Detect which cell encompasses the target text, then output its (X, Y) center coordinate. 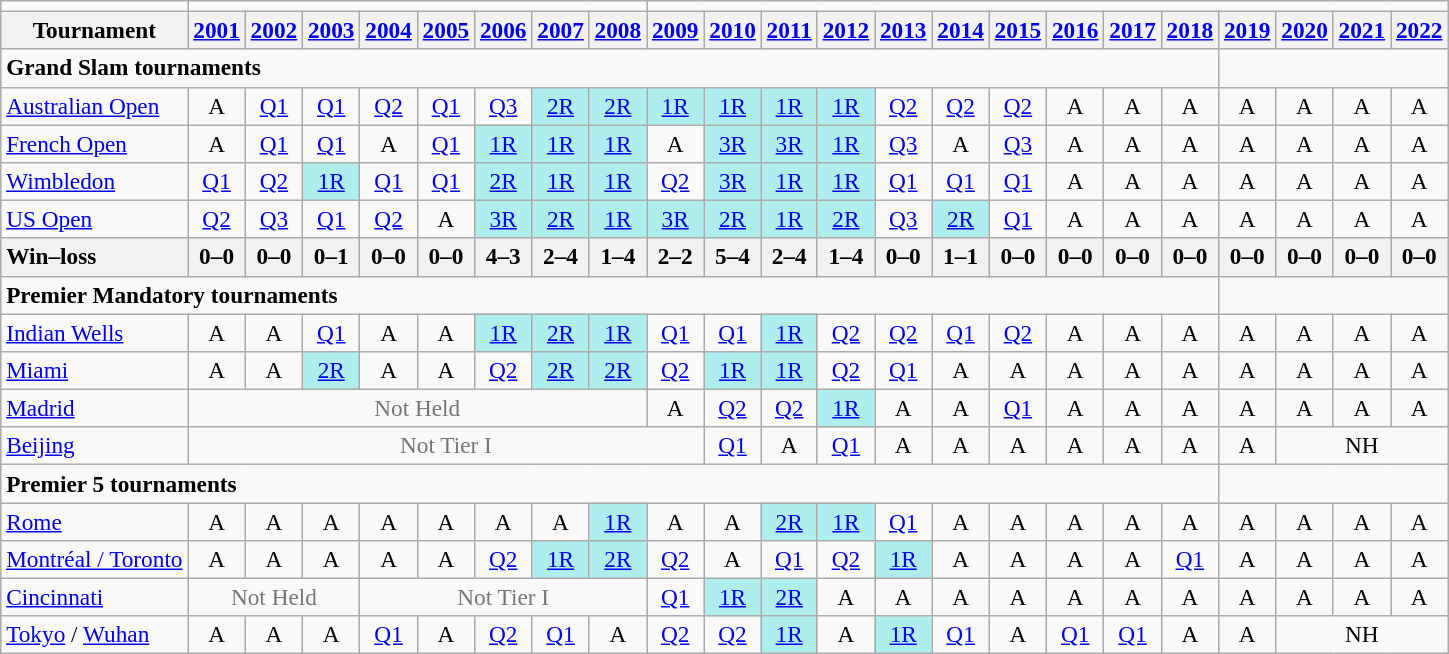
2007 (560, 30)
Wimbledon (94, 181)
Madrid (94, 408)
2011 (789, 30)
French Open (94, 143)
2003 (332, 30)
Australian Open (94, 106)
2016 (1076, 30)
Grand Slam tournaments (610, 68)
2015 (1018, 30)
Premier 5 tournaments (610, 483)
2017 (1132, 30)
4–3 (504, 257)
2021 (1362, 30)
Montréal / Toronto (94, 559)
2012 (846, 30)
2008 (618, 30)
2005 (446, 30)
Tokyo / Wuhan (94, 635)
2018 (1190, 30)
2004 (388, 30)
Rome (94, 521)
1–1 (960, 257)
Cincinnati (94, 597)
2–2 (676, 257)
2001 (216, 30)
Beijing (94, 446)
2014 (960, 30)
Tournament (94, 30)
Miami (94, 370)
2022 (1420, 30)
Indian Wells (94, 332)
2010 (732, 30)
2020 (1304, 30)
2019 (1248, 30)
2009 (676, 30)
Premier Mandatory tournaments (610, 295)
5–4 (732, 257)
Win–loss (94, 257)
2002 (274, 30)
2013 (904, 30)
US Open (94, 219)
0–1 (332, 257)
2006 (504, 30)
